Locate the cell with the specified text and output its (x, y) center coordinate. 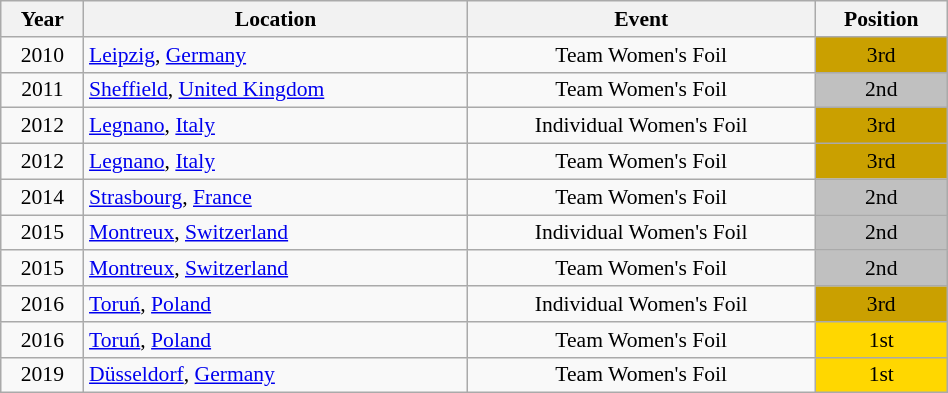
2019 (42, 375)
Leipzig, Germany (276, 55)
2010 (42, 55)
Strasbourg, France (276, 197)
Event (641, 19)
2014 (42, 197)
2011 (42, 90)
Location (276, 19)
Sheffield, United Kingdom (276, 90)
Position (881, 19)
Year (42, 19)
Düsseldorf, Germany (276, 375)
